Scan for the cell matching the given text and deliver its [x, y] coordinate at center. 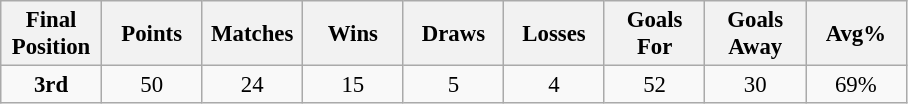
Wins [354, 34]
Draws [454, 34]
Final Position [52, 34]
5 [454, 85]
15 [354, 85]
4 [554, 85]
Avg% [856, 34]
30 [756, 85]
24 [252, 85]
Goals Away [756, 34]
50 [152, 85]
Points [152, 34]
69% [856, 85]
Losses [554, 34]
3rd [52, 85]
Matches [252, 34]
Goals For [654, 34]
52 [654, 85]
